Detect which cell encompasses the target text, then output its [x, y] center coordinate. 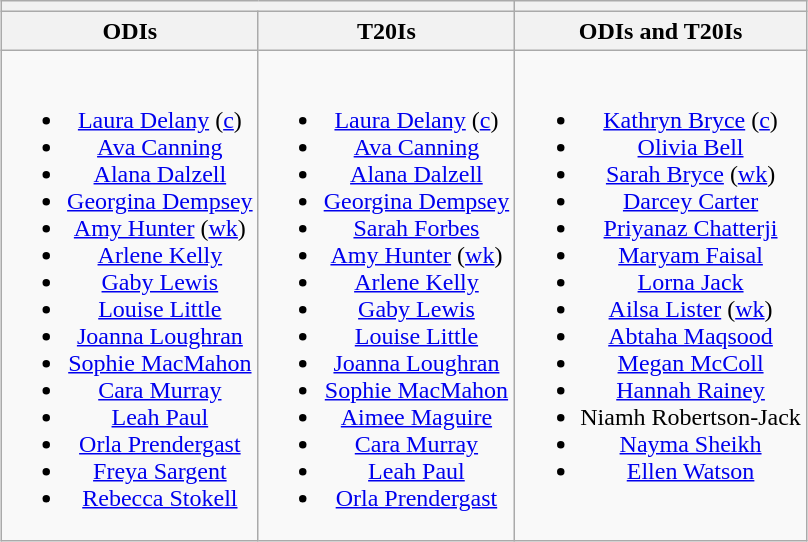
ODIs and T20Is [661, 31]
ODIs [130, 31]
T20Is [386, 31]
